Determine the [X, Y] coordinate at the center of the cell enclosing the given text.  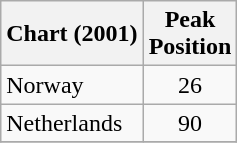
Chart (2001) [72, 34]
PeakPosition [190, 34]
90 [190, 123]
Norway [72, 85]
26 [190, 85]
Netherlands [72, 123]
